Locate the cell with the specified text and output its (X, Y) center coordinate. 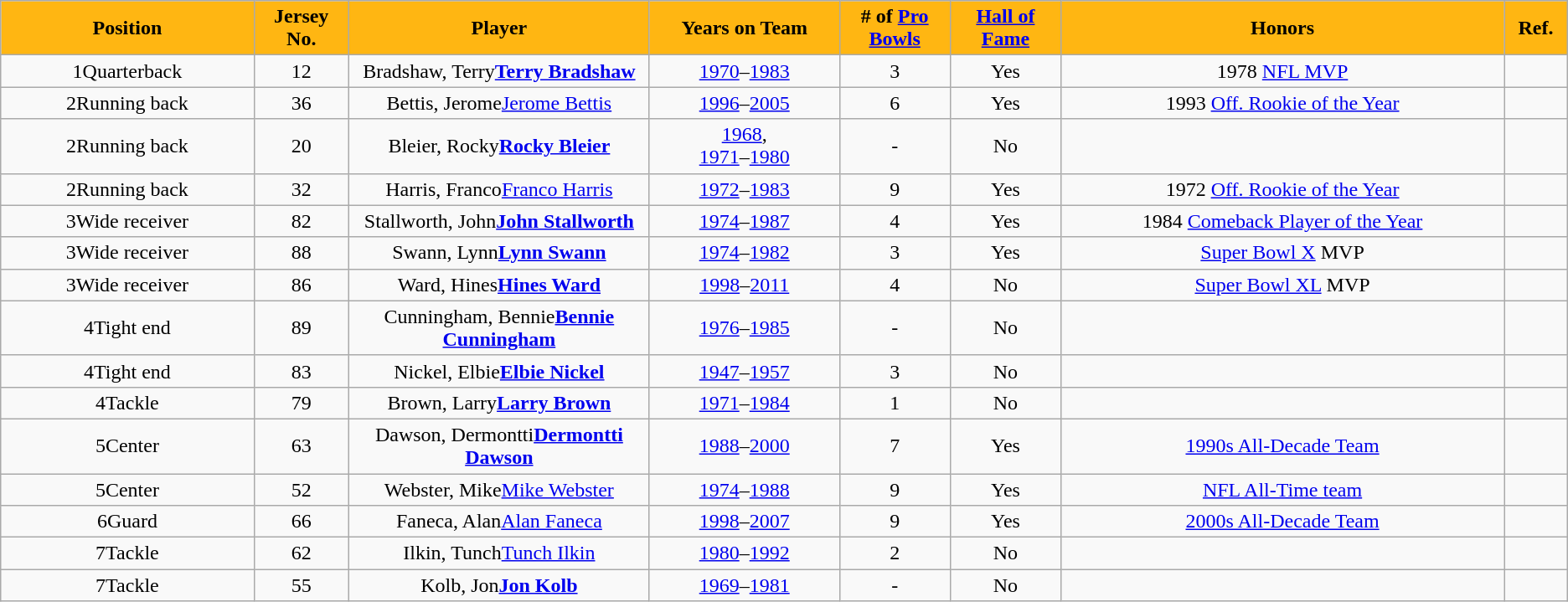
1972 Off. Rookie of the Year (1283, 189)
Jersey No. (302, 28)
1988–2000 (744, 445)
1976–1985 (744, 328)
2 (895, 553)
1Quarterback (127, 71)
Kolb, JonJon Kolb (499, 585)
89 (302, 328)
1968,1971–1980 (744, 146)
Nickel, ElbieElbie Nickel (499, 371)
63 (302, 445)
66 (302, 522)
Ilkin, TunchTunch Ilkin (499, 553)
4Tackle (127, 403)
1978 NFL MVP (1283, 71)
Stallworth, JohnJohn Stallworth (499, 221)
52 (302, 490)
2000s All-Decade Team (1283, 522)
Webster, MikeMike Webster (499, 490)
1970–1983 (744, 71)
1980–1992 (744, 553)
Bleier, RockyRocky Bleier (499, 146)
86 (302, 285)
1969–1981 (744, 585)
# of Pro Bowls (895, 28)
6Guard (127, 522)
NFL All-Time team (1283, 490)
Bradshaw, TerryTerry Bradshaw (499, 71)
Dawson, DermonttiDermontti Dawson (499, 445)
20 (302, 146)
Hall of Fame (1005, 28)
Ward, HinesHines Ward (499, 285)
1990s All-Decade Team (1283, 445)
55 (302, 585)
1974–1988 (744, 490)
32 (302, 189)
6 (895, 103)
36 (302, 103)
1 (895, 403)
1972–1983 (744, 189)
12 (302, 71)
88 (302, 253)
62 (302, 553)
Faneca, AlanAlan Faneca (499, 522)
Honors (1283, 28)
Years on Team (744, 28)
1974–1987 (744, 221)
1974–1982 (744, 253)
Ref. (1536, 28)
1998–2011 (744, 285)
Bettis, JeromeJerome Bettis (499, 103)
7 (895, 445)
1998–2007 (744, 522)
82 (302, 221)
Harris, FrancoFranco Harris (499, 189)
Super Bowl XL MVP (1283, 285)
1971–1984 (744, 403)
83 (302, 371)
Position (127, 28)
1947–1957 (744, 371)
1996–2005 (744, 103)
Brown, LarryLarry Brown (499, 403)
Cunningham, BennieBennie Cunningham (499, 328)
Player (499, 28)
Swann, LynnLynn Swann (499, 253)
1984 Comeback Player of the Year (1283, 221)
Super Bowl X MVP (1283, 253)
1993 Off. Rookie of the Year (1283, 103)
79 (302, 403)
